Provide the [x, y] coordinate of the cell's center where the given text is located.  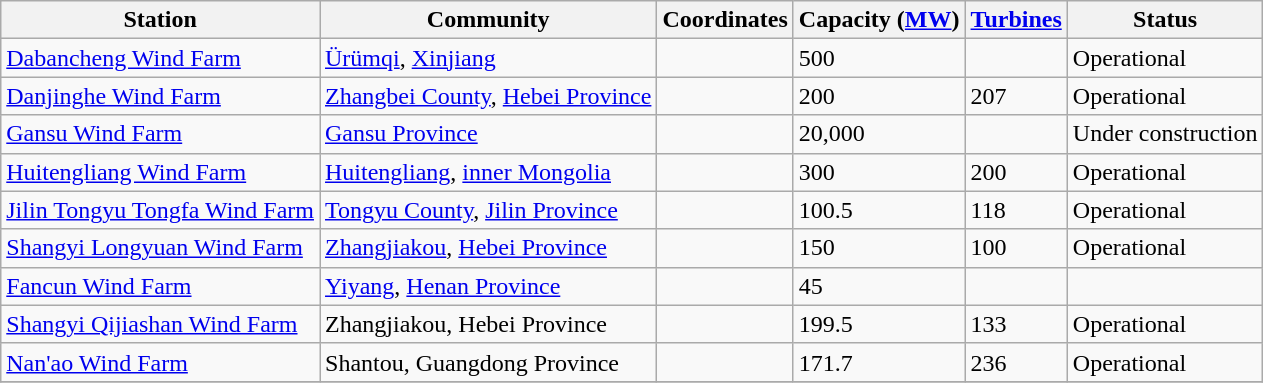
Nan'ao Wind Farm [160, 362]
Gansu Wind Farm [160, 134]
Tongyu County, Jilin Province [488, 210]
100.5 [879, 210]
150 [879, 248]
Community [488, 20]
500 [879, 58]
171.7 [879, 362]
Status [1165, 20]
Huitengliang, inner Mongolia [488, 172]
Coordinates [725, 20]
Under construction [1165, 134]
Huitengliang Wind Farm [160, 172]
Zhangbei County, Hebei Province [488, 96]
Yiyang, Henan Province [488, 286]
Gansu Province [488, 134]
Jilin Tongyu Tongfa Wind Farm [160, 210]
Shangyi Qijiashan Wind Farm [160, 324]
Dabancheng Wind Farm [160, 58]
100 [1016, 248]
Ürümqi, Xinjiang [488, 58]
Shantou, Guangdong Province [488, 362]
Turbines [1016, 20]
Danjinghe Wind Farm [160, 96]
20,000 [879, 134]
118 [1016, 210]
45 [879, 286]
Fancun Wind Farm [160, 286]
236 [1016, 362]
207 [1016, 96]
Capacity (MW) [879, 20]
199.5 [879, 324]
Station [160, 20]
133 [1016, 324]
300 [879, 172]
Shangyi Longyuan Wind Farm [160, 248]
